For the text-containing cell, return its midpoint in [X, Y] coordinate format. 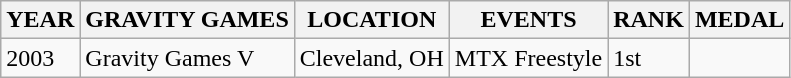
MTX Freestyle [528, 58]
YEAR [40, 20]
Cleveland, OH [372, 58]
1st [649, 58]
MEDAL [739, 20]
LOCATION [372, 20]
RANK [649, 20]
GRAVITY GAMES [187, 20]
EVENTS [528, 20]
Gravity Games V [187, 58]
2003 [40, 58]
